Return [X, Y] of the center of cell containing provided text 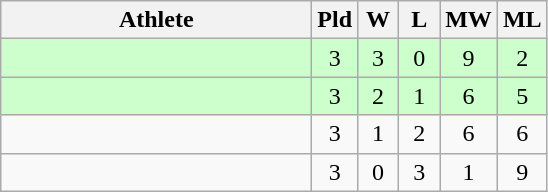
W [378, 20]
Pld [335, 20]
ML [522, 20]
MW [469, 20]
L [420, 20]
5 [522, 96]
Athlete [156, 20]
